Provide the [X, Y] coordinate of the cell's center where the given text is located.  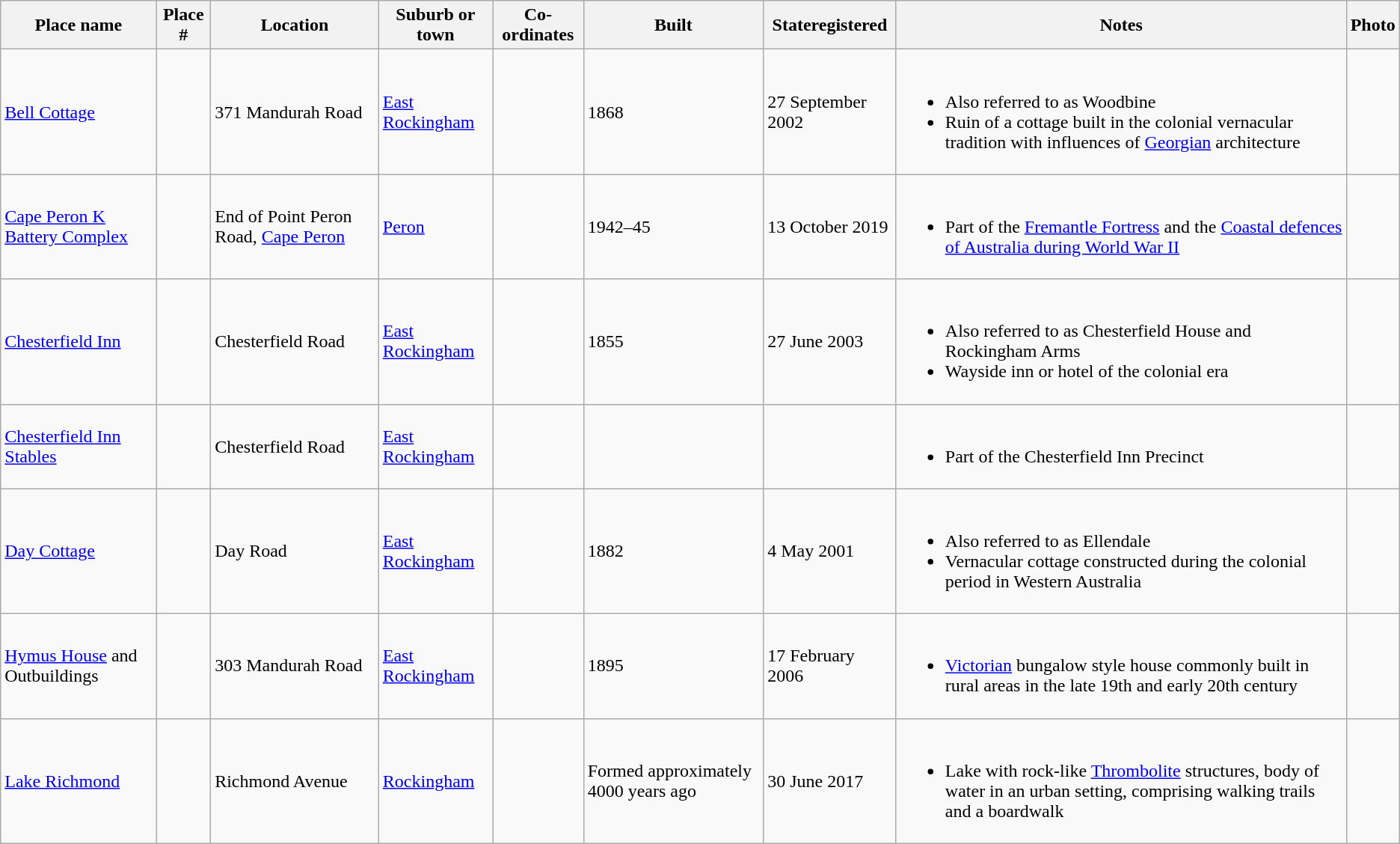
1855 [673, 341]
Hymus House and Outbuildings [79, 666]
Rockingham [435, 781]
1868 [673, 112]
Victorian bungalow style house commonly built in rural areas in the late 19th and early 20th century [1121, 666]
Also referred to as EllendaleVernacular cottage constructed during the colonial period in Western Australia [1121, 551]
1882 [673, 551]
13 October 2019 [830, 227]
Day Cottage [79, 551]
Notes [1121, 25]
Formed approximately 4000 years ago [673, 781]
1942–45 [673, 227]
Also referred to as Chesterfield House and Rockingham ArmsWayside inn or hotel of the colonial era [1121, 341]
Cape Peron K Battery Complex [79, 227]
Lake Richmond [79, 781]
Location [295, 25]
1895 [673, 666]
17 February 2006 [830, 666]
30 June 2017 [830, 781]
Richmond Avenue [295, 781]
Lake with rock-like Thrombolite structures, body of water in an urban setting, comprising walking trails and a boardwalk [1121, 781]
Photo [1373, 25]
4 May 2001 [830, 551]
Part of the Chesterfield Inn Precinct [1121, 446]
Co-ordinates [538, 25]
Place # [184, 25]
27 June 2003 [830, 341]
27 September 2002 [830, 112]
Peron [435, 227]
Chesterfield Inn [79, 341]
Day Road [295, 551]
Built [673, 25]
Chesterfield Inn Stables [79, 446]
303 Mandurah Road [295, 666]
Also referred to as WoodbineRuin of a cottage built in the colonial vernacular tradition with influences of Georgian architecture [1121, 112]
Part of the Fremantle Fortress and the Coastal defences of Australia during World War II [1121, 227]
Suburb or town [435, 25]
End of Point Peron Road, Cape Peron [295, 227]
371 Mandurah Road [295, 112]
Bell Cottage [79, 112]
Stateregistered [830, 25]
Place name [79, 25]
